Output the (X, Y) coordinate of the center of the cell containing the given text.  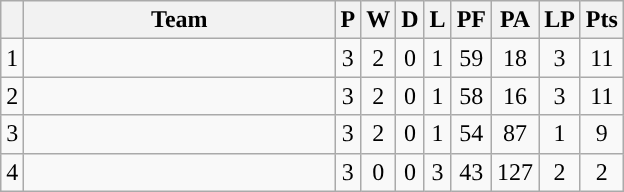
LP (560, 20)
59 (471, 58)
58 (471, 96)
9 (602, 134)
127 (516, 172)
18 (516, 58)
16 (516, 96)
87 (516, 134)
54 (471, 134)
P (348, 20)
43 (471, 172)
L (438, 20)
4 (12, 172)
D (410, 20)
PF (471, 20)
PA (516, 20)
W (378, 20)
Pts (602, 20)
Team (180, 20)
